Scan for the cell matching the given text and deliver its (x, y) coordinate at center. 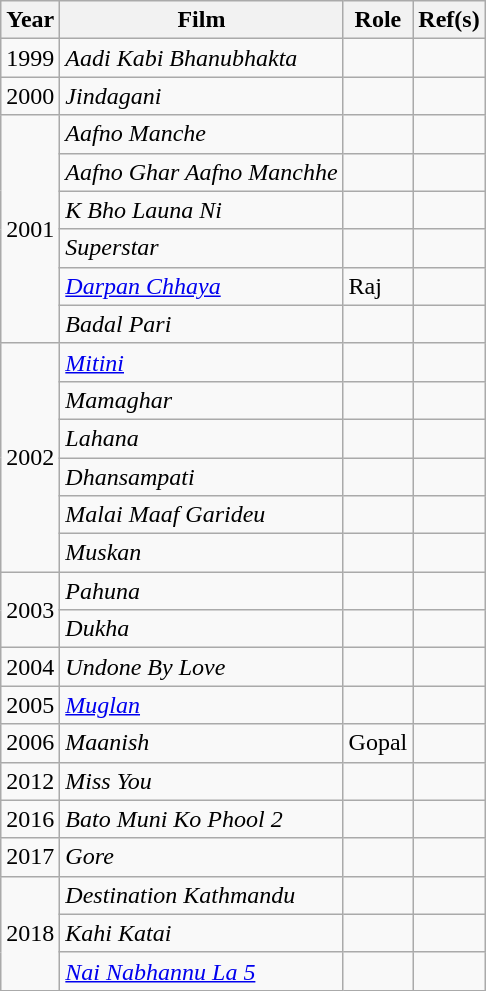
2003 (30, 610)
Year (30, 20)
Film (202, 20)
Dukha (202, 629)
Lahana (202, 438)
Gopal (378, 743)
Undone By Love (202, 667)
2016 (30, 819)
2012 (30, 781)
Raj (378, 286)
Badal Pari (202, 324)
2000 (30, 96)
Muskan (202, 553)
Destination Kathmandu (202, 895)
Malai Maaf Garideu (202, 515)
Ref(s) (449, 20)
2005 (30, 705)
Maanish (202, 743)
2001 (30, 229)
Muglan (202, 705)
Gore (202, 857)
Aafno Ghar Aafno Manchhe (202, 172)
2018 (30, 933)
2017 (30, 857)
Aadi Kabi Bhanubhakta (202, 58)
Superstar (202, 248)
Jindagani (202, 96)
1999 (30, 58)
Pahuna (202, 591)
Bato Muni Ko Phool 2 (202, 819)
Miss You (202, 781)
2002 (30, 457)
2004 (30, 667)
Nai Nabhannu La 5 (202, 971)
Role (378, 20)
Mitini (202, 362)
Dhansampati (202, 477)
K Bho Launa Ni (202, 210)
Darpan Chhaya (202, 286)
Aafno Manche (202, 134)
Mamaghar (202, 400)
Kahi Katai (202, 933)
2006 (30, 743)
